Extract the [X, Y] coordinate from the center of the cell holding the provided text.  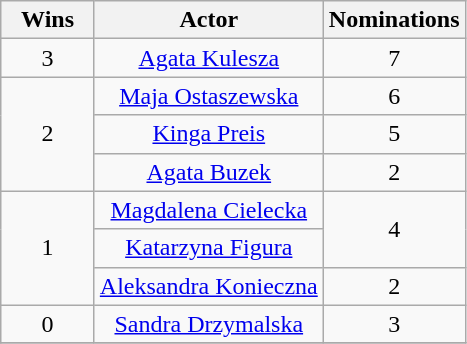
Kinga Preis [208, 134]
Nominations [394, 20]
Sandra Drzymalska [208, 324]
Actor [208, 20]
4 [394, 229]
7 [394, 58]
Aleksandra Konieczna [208, 286]
6 [394, 96]
Agata Kulesza [208, 58]
Maja Ostaszewska [208, 96]
Magdalena Cielecka [208, 210]
Wins [48, 20]
5 [394, 134]
0 [48, 324]
Agata Buzek [208, 172]
Katarzyna Figura [208, 248]
1 [48, 248]
